From the cell containing the given text, extract its center point as [X, Y] coordinate. 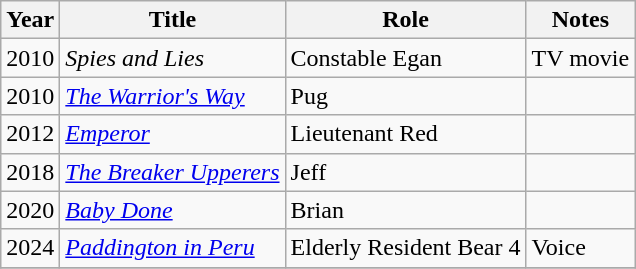
2020 [30, 210]
Emperor [172, 134]
2018 [30, 172]
Elderly Resident Bear 4 [406, 248]
2024 [30, 248]
Role [406, 20]
Lieutenant Red [406, 134]
Notes [580, 20]
Baby Done [172, 210]
The Breaker Upperers [172, 172]
Pug [406, 96]
TV movie [580, 58]
The Warrior's Way [172, 96]
Spies and Lies [172, 58]
Title [172, 20]
Jeff [406, 172]
Brian [406, 210]
Paddington in Peru [172, 248]
Constable Egan [406, 58]
2012 [30, 134]
Voice [580, 248]
Year [30, 20]
